Pinpoint the cell where the given text exists, returning its (X, Y) midpoint coordinate. 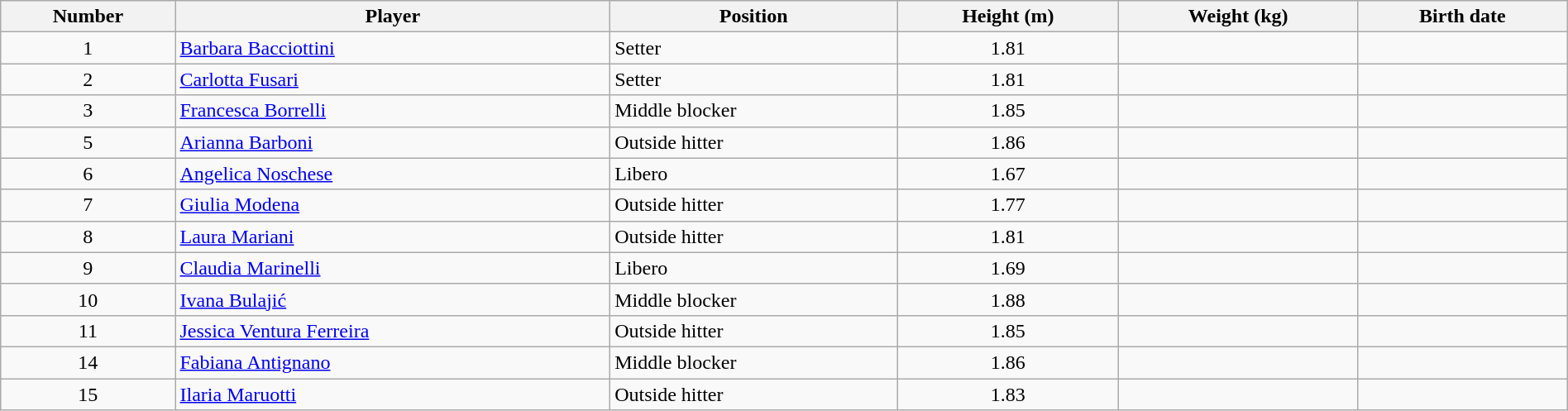
1.69 (1008, 268)
3 (88, 111)
Barbara Bacciottini (393, 48)
1.88 (1008, 299)
Claudia Marinelli (393, 268)
Francesca Borrelli (393, 111)
Position (754, 17)
15 (88, 394)
Ilaria Maruotti (393, 394)
14 (88, 362)
1.67 (1008, 174)
1.77 (1008, 205)
Fabiana Antignano (393, 362)
Height (m) (1008, 17)
11 (88, 331)
9 (88, 268)
Jessica Ventura Ferreira (393, 331)
Ivana Bulajić (393, 299)
Weight (kg) (1239, 17)
2 (88, 79)
Arianna Barboni (393, 142)
Player (393, 17)
8 (88, 237)
Laura Mariani (393, 237)
1 (88, 48)
6 (88, 174)
1.83 (1008, 394)
Number (88, 17)
Birth date (1463, 17)
Angelica Noschese (393, 174)
5 (88, 142)
7 (88, 205)
Carlotta Fusari (393, 79)
10 (88, 299)
Giulia Modena (393, 205)
